Detect which cell encompasses the target text, then output its (x, y) center coordinate. 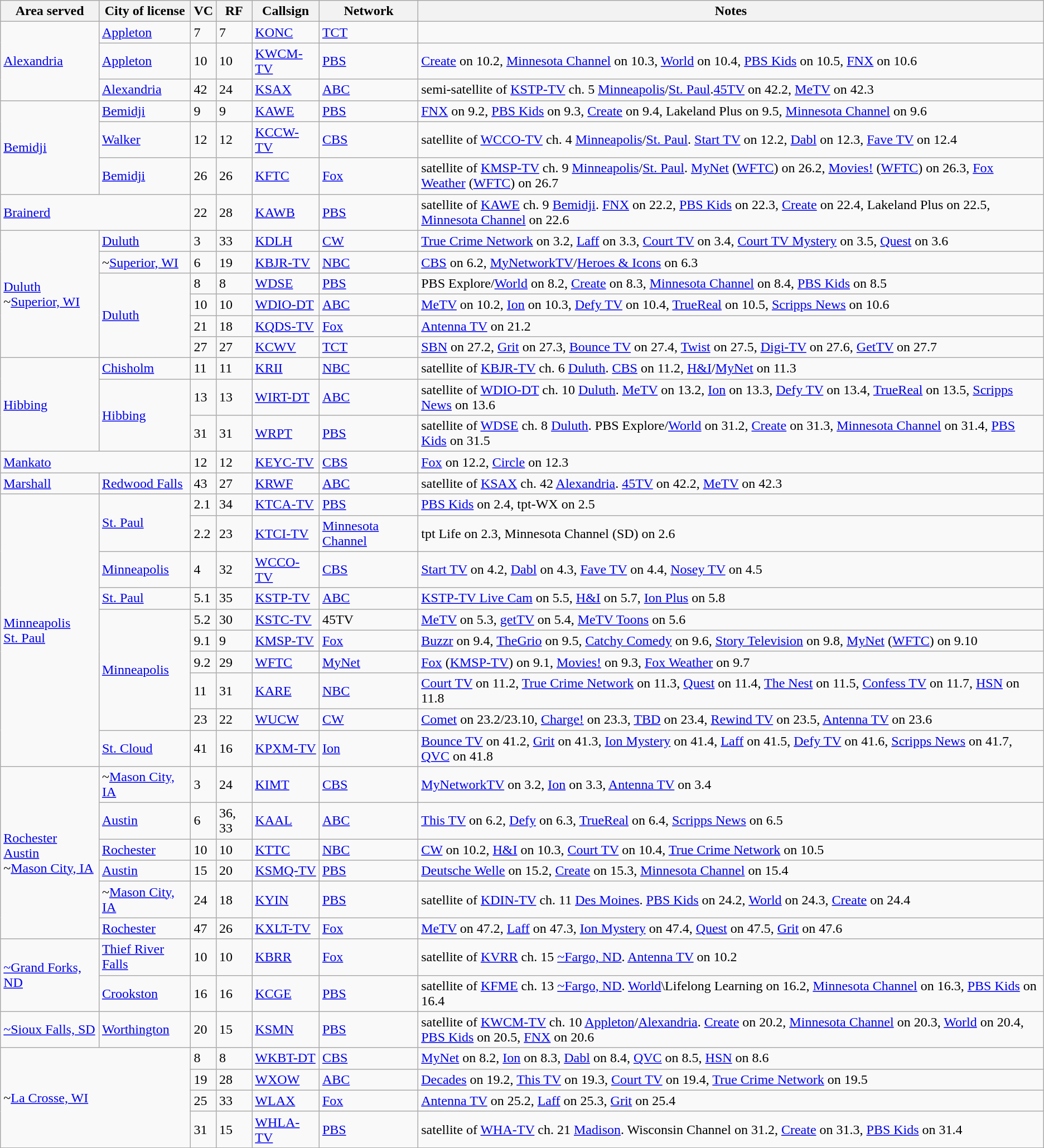
Deutsche Welle on 15.2, Create on 15.3, Minnesota Channel on 15.4 (731, 871)
RochesterAustin~Mason City, IA (50, 853)
Notes (731, 11)
True Crime Network on 3.2, Laff on 3.3, Court TV on 3.4, Court TV Mystery on 3.5, Quest on 3.6 (731, 241)
Antenna TV on 25.2, Laff on 25.3, Grit on 25.4 (731, 1101)
Decades on 19.2, This TV on 19.3, Court TV on 19.4, True Crime Network on 19.5 (731, 1079)
Antenna TV on 21.2 (731, 326)
Marshall (50, 483)
5.2 (204, 619)
KQDS-TV (286, 326)
36, 33 (234, 821)
satellite of WDSE ch. 8 Duluth. PBS Explore/World on 31.2, Create on 31.3, Minnesota Channel on 31.4, PBS Kids on 31.5 (731, 434)
9.1 (204, 641)
KRII (286, 369)
Network (368, 11)
Callsign (286, 11)
~Grand Forks, ND (50, 975)
St. Cloud (144, 748)
PBS Explore/World on 8.2, Create on 8.3, Minnesota Channel on 8.4, PBS Kids on 8.5 (731, 283)
30 (234, 619)
KSMQ-TV (286, 871)
~Superior, WI (144, 262)
KDLH (286, 241)
Worthington (144, 1029)
KCWV (286, 347)
42 (204, 90)
satellite of KBJR-TV ch. 6 Duluth. CBS on 11.2, H&I/MyNet on 11.3 (731, 369)
WLAX (286, 1101)
32 (234, 570)
KAWE (286, 111)
WHLA-TV (286, 1130)
KYIN (286, 900)
semi-satellite of KSTP-TV ch. 5 Minneapolis/St. Paul.45TV on 42.2, MeTV on 42.3 (731, 90)
KBJR-TV (286, 262)
WXOW (286, 1079)
Duluth~Superior, WI (50, 294)
Thief River Falls (144, 957)
Start TV on 4.2, Dabl on 4.3, Fave TV on 4.4, Nosey TV on 4.5 (731, 570)
KXLT-TV (286, 928)
WUCW (286, 719)
satellite of KFME ch. 13 ~Fargo, ND. World\Lifelong Learning on 16.2, Minnesota Channel on 16.3, PBS Kids on 16.4 (731, 994)
WDSE (286, 283)
satellite of KSAX ch. 42 Alexandria. 45TV on 42.2, MeTV on 42.3 (731, 483)
41 (204, 748)
WFTC (286, 662)
2.2 (204, 533)
KCGE (286, 994)
KTCA-TV (286, 505)
5.1 (204, 598)
Chisholm (144, 369)
KSMN (286, 1029)
This TV on 6.2, Defy on 6.3, TrueReal on 6.4, Scripps News on 6.5 (731, 821)
KWCM-TV (286, 61)
~La Crosse, WI (96, 1097)
MyNetworkTV on 3.2, Ion on 3.3, Antenna TV on 3.4 (731, 785)
satellite of KMSP-TV ch. 9 Minneapolis/St. Paul. MyNet (WFTC) on 26.2, Movies! (WFTC) on 26.3, Fox Weather (WFTC) on 26.7 (731, 176)
KTTC (286, 850)
Create on 10.2, Minnesota Channel on 10.3, World on 10.4, PBS Kids on 10.5, FNX on 10.6 (731, 61)
Walker (144, 139)
FNX on 9.2, PBS Kids on 9.3, Create on 9.4, Lakeland Plus on 9.5, Minnesota Channel on 9.6 (731, 111)
SBN on 27.2, Grit on 27.3, Bounce TV on 27.4, Twist on 27.5, Digi-TV on 27.6, GetTV on 27.7 (731, 347)
Ion (368, 748)
Bounce TV on 41.2, Grit on 41.3, Ion Mystery on 41.4, Laff on 41.5, Defy TV on 41.6, Scripps News on 41.7, QVC on 41.8 (731, 748)
MeTV on 10.2, Ion on 10.3, Defy TV on 10.4, TrueReal on 10.5, Scripps News on 10.6 (731, 304)
Mankato (96, 462)
PBS Kids on 2.4, tpt-WX on 2.5 (731, 505)
45TV (368, 619)
satellite of KAWE ch. 9 Bemidji. FNX on 22.2, PBS Kids on 22.3, Create on 22.4, Lakeland Plus on 22.5, Minnesota Channel on 22.6 (731, 212)
Minnesota Channel (368, 533)
~Sioux Falls, SD (50, 1029)
KSTP-TV (286, 598)
MyNet on 8.2, Ion on 8.3, Dabl on 8.4, QVC on 8.5, HSN on 8.6 (731, 1058)
WIRT-DT (286, 397)
KTCI-TV (286, 533)
Area served (50, 11)
9.2 (204, 662)
25 (204, 1101)
KIMT (286, 785)
MeTV on 47.2, Laff on 47.3, Ion Mystery on 47.4, Quest on 47.5, Grit on 47.6 (731, 928)
Comet on 23.2/23.10, Charge! on 23.3, TBD on 23.4, Rewind TV on 23.5, Antenna TV on 23.6 (731, 719)
KEYC-TV (286, 462)
WKBT-DT (286, 1058)
MinneapolisSt. Paul (50, 630)
WDIO-DT (286, 304)
Fox (KMSP-TV) on 9.1, Movies! on 9.3, Fox Weather on 9.7 (731, 662)
34 (234, 505)
Brainerd (96, 212)
WRPT (286, 434)
29 (234, 662)
KBRR (286, 957)
satellite of KWCM-TV ch. 10 Appleton/Alexandria. Create on 20.2, Minnesota Channel on 20.3, World on 20.4, PBS Kids on 20.5, FNX on 20.6 (731, 1029)
WCCO-TV (286, 570)
MyNet (368, 662)
2.1 (204, 505)
satellite of WHA-TV ch. 21 Madison. Wisconsin Channel on 31.2, Create on 31.3, PBS Kids on 31.4 (731, 1130)
KONC (286, 32)
MeTV on 5.3, getTV on 5.4, MeTV Toons on 5.6 (731, 619)
satellite of KDIN-TV ch. 11 Des Moines. PBS Kids on 24.2, World on 24.3, Create on 24.4 (731, 900)
47 (204, 928)
CBS on 6.2, MyNetworkTV/Heroes & Icons on 6.3 (731, 262)
City of license (144, 11)
tpt Life on 2.3, Minnesota Channel (SD) on 2.6 (731, 533)
KSTP-TV Live Cam on 5.5, H&I on 5.7, Ion Plus on 5.8 (731, 598)
KRWF (286, 483)
satellite of WDIO-DT ch. 10 Duluth. MeTV on 13.2, Ion on 13.3, Defy TV on 13.4, TrueReal on 13.5, Scripps News on 13.6 (731, 397)
KAAL (286, 821)
21 (204, 326)
KSTC-TV (286, 619)
KCCW-TV (286, 139)
KPXM-TV (286, 748)
KMSP-TV (286, 641)
satellite of KVRR ch. 15 ~Fargo, ND. Antenna TV on 10.2 (731, 957)
KAWB (286, 212)
35 (234, 598)
43 (204, 483)
Buzzr on 9.4, TheGrio on 9.5, Catchy Comedy on 9.6, Story Television on 9.8, MyNet (WFTC) on 9.10 (731, 641)
Court TV on 11.2, True Crime Network on 11.3, Quest on 11.4, The Nest on 11.5, Confess TV on 11.7, HSN on 11.8 (731, 690)
KARE (286, 690)
4 (204, 570)
Fox on 12.2, Circle on 12.3 (731, 462)
KSAX (286, 90)
Crookston (144, 994)
RF (234, 11)
Redwood Falls (144, 483)
satellite of WCCO-TV ch. 4 Minneapolis/St. Paul. Start TV on 12.2, Dabl on 12.3, Fave TV on 12.4 (731, 139)
KFTC (286, 176)
VC (204, 11)
CW on 10.2, H&I on 10.3, Court TV on 10.4, True Crime Network on 10.5 (731, 850)
